Return the [x, y] coordinate for the center point of the cell that contains the specified text.  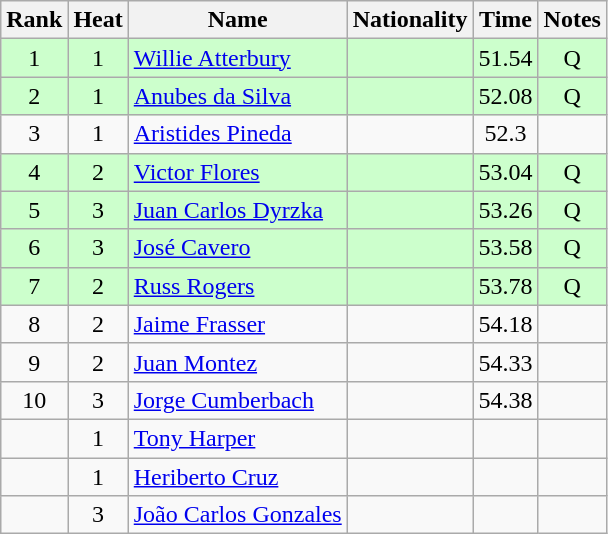
Juan Carlos Dyrzka [238, 210]
53.58 [506, 248]
Aristides Pineda [238, 134]
José Cavero [238, 248]
10 [34, 400]
8 [34, 324]
54.38 [506, 400]
Anubes da Silva [238, 96]
João Carlos Gonzales [238, 515]
7 [34, 286]
54.33 [506, 362]
Heat [98, 20]
Time [506, 20]
54.18 [506, 324]
51.54 [506, 58]
Jorge Cumberbach [238, 400]
53.26 [506, 210]
Tony Harper [238, 438]
53.78 [506, 286]
Juan Montez [238, 362]
Rank [34, 20]
Name [238, 20]
Willie Atterbury [238, 58]
Heriberto Cruz [238, 477]
Russ Rogers [238, 286]
Nationality [410, 20]
Jaime Frasser [238, 324]
9 [34, 362]
6 [34, 248]
53.04 [506, 172]
Victor Flores [238, 172]
4 [34, 172]
52.3 [506, 134]
52.08 [506, 96]
5 [34, 210]
Notes [572, 20]
